Output the [X, Y] coordinate of the center of the cell containing the given text.  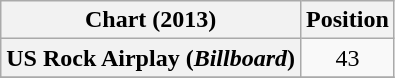
US Rock Airplay (Billboard) [151, 58]
43 [348, 58]
Chart (2013) [151, 20]
Position [348, 20]
